From the cell containing the given text, extract its center point as (X, Y) coordinate. 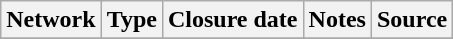
Type (132, 20)
Network (51, 20)
Closure date (232, 20)
Source (412, 20)
Notes (337, 20)
